Detect which cell encompasses the target text, then output its (X, Y) center coordinate. 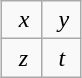
x (21, 20)
z (21, 58)
y (61, 20)
t (61, 58)
